Return the [x, y] coordinate for the center point of the cell that contains the specified text.  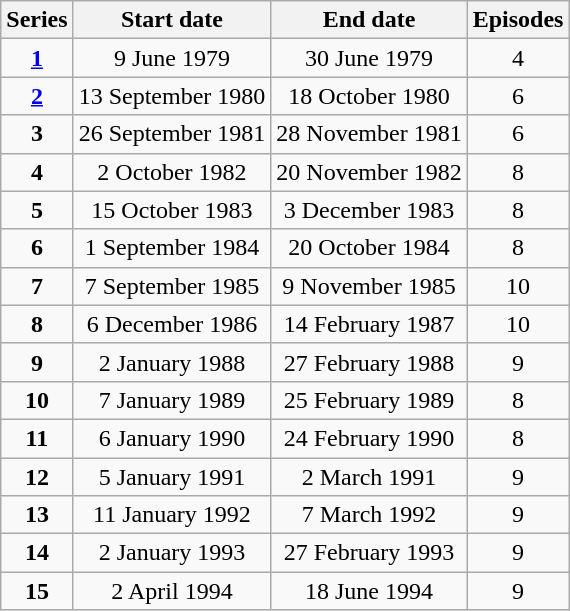
5 [37, 210]
30 June 1979 [369, 58]
14 February 1987 [369, 324]
13 September 1980 [172, 96]
20 October 1984 [369, 248]
27 February 1993 [369, 553]
2 January 1988 [172, 362]
7 [37, 286]
3 December 1983 [369, 210]
26 September 1981 [172, 134]
7 January 1989 [172, 400]
6 January 1990 [172, 438]
6 December 1986 [172, 324]
7 March 1992 [369, 515]
20 November 1982 [369, 172]
15 [37, 591]
27 February 1988 [369, 362]
1 [37, 58]
Series [37, 20]
2 April 1994 [172, 591]
9 June 1979 [172, 58]
9 November 1985 [369, 286]
11 [37, 438]
14 [37, 553]
15 October 1983 [172, 210]
24 February 1990 [369, 438]
End date [369, 20]
28 November 1981 [369, 134]
18 June 1994 [369, 591]
2 January 1993 [172, 553]
1 September 1984 [172, 248]
Start date [172, 20]
11 January 1992 [172, 515]
5 January 1991 [172, 477]
2 March 1991 [369, 477]
25 February 1989 [369, 400]
Episodes [518, 20]
2 October 1982 [172, 172]
12 [37, 477]
13 [37, 515]
2 [37, 96]
3 [37, 134]
7 September 1985 [172, 286]
18 October 1980 [369, 96]
